Determine the [X, Y] coordinate at the center of the cell enclosing the given text.  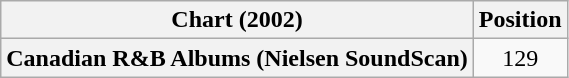
Position [520, 20]
129 [520, 58]
Chart (2002) [238, 20]
Canadian R&B Albums (Nielsen SoundScan) [238, 58]
